Provide the (x, y) coordinate of the cell's center where the given text is located.  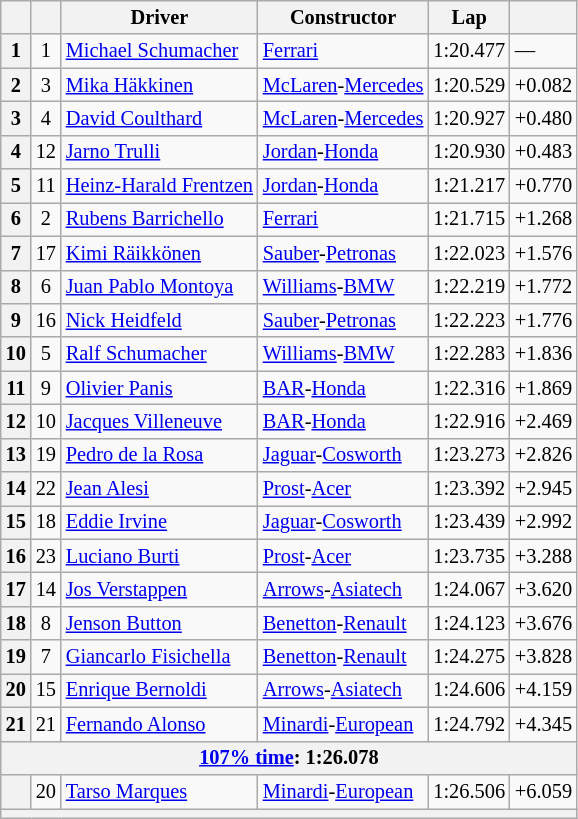
1:24.792 (469, 724)
Jean Alesi (160, 489)
+0.480 (544, 118)
1:21.715 (469, 219)
+1.268 (544, 219)
1:20.529 (469, 85)
107% time: 1:26.078 (289, 758)
Fernando Alonso (160, 724)
Kimi Räikkönen (160, 253)
1:22.283 (469, 354)
+0.483 (544, 152)
+6.059 (544, 791)
Nick Heidfeld (160, 320)
Constructor (343, 17)
1:20.930 (469, 152)
+4.345 (544, 724)
Mika Häkkinen (160, 85)
+4.159 (544, 690)
1:20.477 (469, 51)
1:22.023 (469, 253)
+1.776 (544, 320)
+2.945 (544, 489)
Giancarlo Fisichella (160, 657)
Michael Schumacher (160, 51)
1:23.392 (469, 489)
1:24.067 (469, 589)
13 (16, 455)
Enrique Bernoldi (160, 690)
1:24.606 (469, 690)
+3.676 (544, 623)
1:21.217 (469, 186)
Pedro de la Rosa (160, 455)
+1.869 (544, 388)
— (544, 51)
David Coulthard (160, 118)
+2.469 (544, 421)
1:23.735 (469, 556)
23 (46, 556)
1:22.916 (469, 421)
+1.772 (544, 287)
+2.826 (544, 455)
Tarso Marques (160, 791)
+3.620 (544, 589)
22 (46, 489)
Olivier Panis (160, 388)
Juan Pablo Montoya (160, 287)
Jos Verstappen (160, 589)
Luciano Burti (160, 556)
1:24.123 (469, 623)
1:22.316 (469, 388)
+1.576 (544, 253)
Ralf Schumacher (160, 354)
Rubens Barrichello (160, 219)
+2.992 (544, 522)
1:24.275 (469, 657)
Lap (469, 17)
Heinz-Harald Frentzen (160, 186)
+3.288 (544, 556)
Jenson Button (160, 623)
1:20.927 (469, 118)
Eddie Irvine (160, 522)
+3.828 (544, 657)
Jarno Trulli (160, 152)
1:26.506 (469, 791)
Jacques Villeneuve (160, 421)
Driver (160, 17)
1:22.219 (469, 287)
+0.770 (544, 186)
1:23.439 (469, 522)
1:22.223 (469, 320)
1:23.273 (469, 455)
+1.836 (544, 354)
+0.082 (544, 85)
